Search for the cell housing the specified text and yield its (x, y) center coordinate. 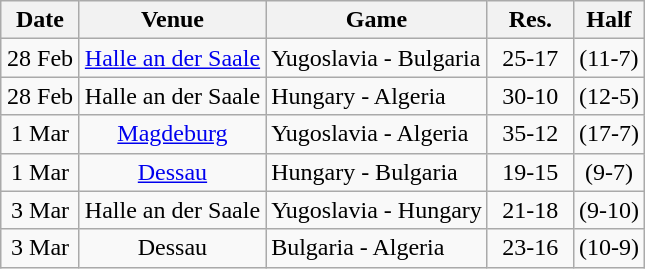
Yugoslavia - Hungary (377, 210)
(11-7) (608, 58)
35-12 (530, 134)
(10-9) (608, 248)
Date (40, 20)
Res. (530, 20)
Hungary - Bulgaria (377, 172)
19-15 (530, 172)
Yugoslavia - Algeria (377, 134)
Yugoslavia - Bulgaria (377, 58)
(9-10) (608, 210)
21-18 (530, 210)
Hungary - Algeria (377, 96)
25-17 (530, 58)
30-10 (530, 96)
23-16 (530, 248)
(9-7) (608, 172)
Half (608, 20)
Venue (172, 20)
(12-5) (608, 96)
(17-7) (608, 134)
Game (377, 20)
Magdeburg (172, 134)
Bulgaria - Algeria (377, 248)
